Search for the cell housing the specified text and yield its (x, y) center coordinate. 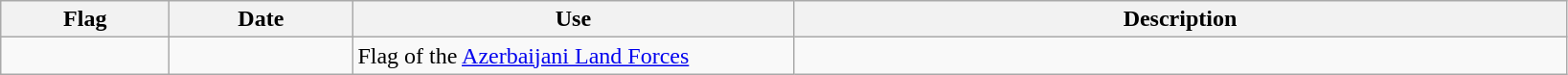
Date (261, 19)
Flag of the Azerbaijani Land Forces (573, 56)
Description (1180, 19)
Flag (85, 19)
Use (573, 19)
